Determine the [X, Y] coordinate at the center of the cell enclosing the given text.  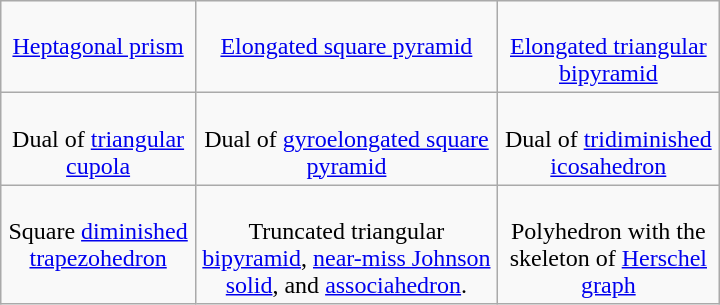
Polyhedron with the skeleton of Herschel graph [608, 244]
Dual of gyroelongated square pyramid [346, 139]
Truncated triangular bipyramid, near-miss Johnson solid, and associahedron. [346, 244]
Heptagonal prism [98, 47]
Elongated square pyramid [346, 47]
Dual of tridiminished icosahedron [608, 139]
Elongated triangular bipyramid [608, 47]
Square diminished trapezohedron [98, 244]
Dual of triangular cupola [98, 139]
